Find where the given text appears and provide that cell's center as (x, y) coordinate. 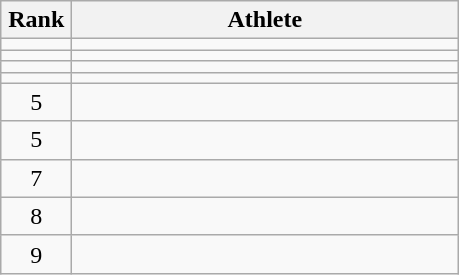
Rank (36, 20)
9 (36, 254)
7 (36, 178)
Athlete (265, 20)
8 (36, 216)
